Output the (X, Y) coordinate of the center of the cell containing the given text.  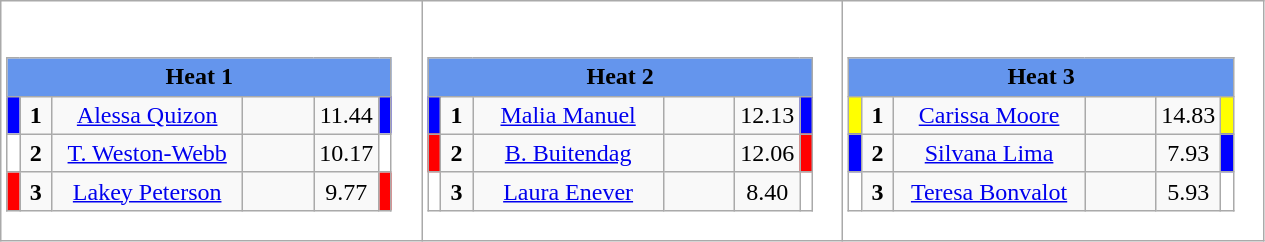
Lakey Peterson (148, 191)
7.93 (1188, 153)
T. Weston-Webb (148, 153)
12.13 (768, 115)
Alessa Quizon (148, 115)
Heat 2 1 Malia Manuel 12.13 2 B. Buitendag 12.06 3 Laura Enever 8.40 (632, 121)
11.44 (346, 115)
9.77 (346, 191)
Silvana Lima (990, 153)
Laura Enever (568, 191)
5.93 (1188, 191)
B. Buitendag (568, 153)
Carissa Moore (990, 115)
Heat 2 (620, 77)
14.83 (1188, 115)
10.17 (346, 153)
Heat 3 (1041, 77)
Malia Manuel (568, 115)
Heat 1 (199, 77)
Teresa Bonvalot (990, 191)
Heat 3 1 Carissa Moore 14.83 2 Silvana Lima 7.93 3 Teresa Bonvalot 5.93 (1054, 121)
Heat 1 1 Alessa Quizon 11.44 2 T. Weston-Webb 10.17 3 Lakey Peterson 9.77 (212, 121)
8.40 (768, 191)
12.06 (768, 153)
